Scan for the cell matching the given text and deliver its (x, y) coordinate at center. 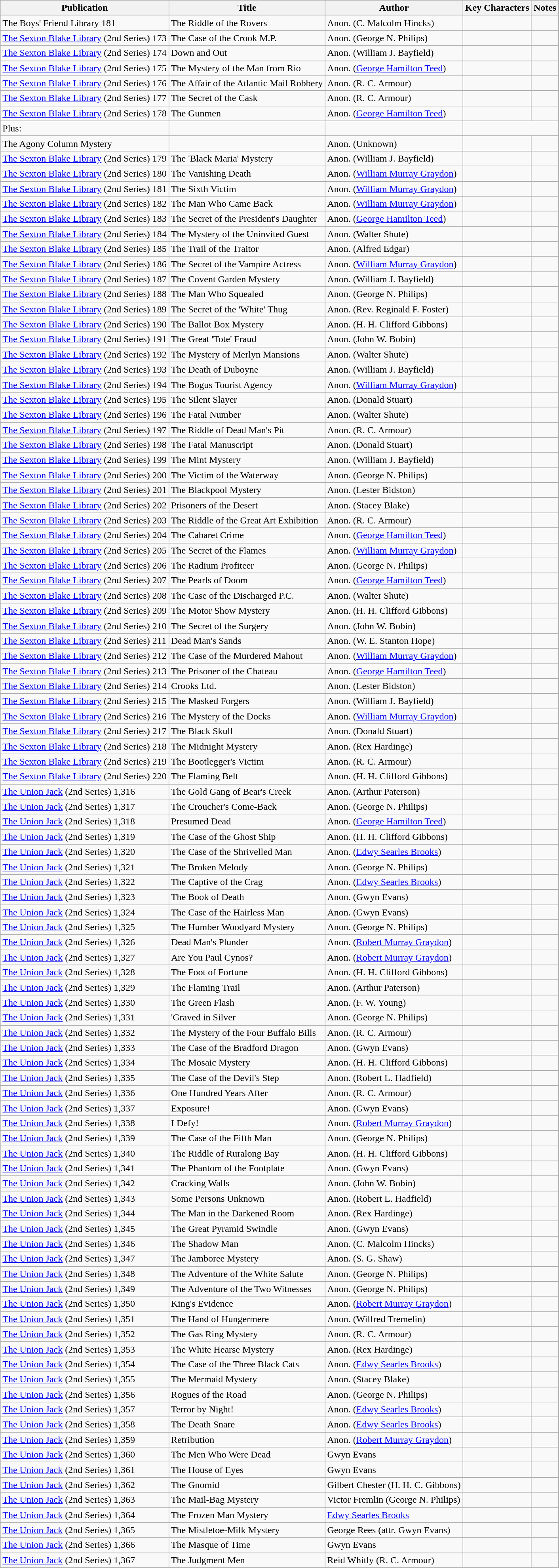
The Union Jack (2nd Series) 1,326 (85, 942)
The Sexton Blake Library (2nd Series) 180 (85, 173)
George Rees (attr. Gwyn Evans) (394, 1530)
The House of Eyes (247, 1470)
Anon. (Alfred Edgar) (394, 249)
The Sexton Blake Library (2nd Series) 181 (85, 189)
Retribution (247, 1440)
The Union Jack (2nd Series) 1,332 (85, 1033)
The Case of the Three Black Cats (247, 1364)
The Sexton Blake Library (2nd Series) 201 (85, 490)
The Union Jack (2nd Series) 1,321 (85, 867)
The Union Jack (2nd Series) 1,359 (85, 1440)
The Sexton Blake Library (2nd Series) 197 (85, 430)
Reid Whitly (R. C. Armour) (394, 1560)
The Sexton Blake Library (2nd Series) 179 (85, 158)
Anon. (Rev. Reginald F. Foster) (394, 309)
The Bogus Tourist Agency (247, 384)
The Boys' Friend Library 181 (85, 23)
The Sexton Blake Library (2nd Series) 178 (85, 113)
The Union Jack (2nd Series) 1,361 (85, 1470)
The Riddle of Ruralong Bay (247, 1153)
The Frozen Man Mystery (247, 1515)
The Sixth Victim (247, 189)
The Union Jack (2nd Series) 1,323 (85, 897)
The Gnomid (247, 1485)
The Mystery of the Man from Rio (247, 68)
The Sexton Blake Library (2nd Series) 185 (85, 249)
The Masked Forgers (247, 701)
The Gunmen (247, 113)
The Sexton Blake Library (2nd Series) 196 (85, 415)
The Men Who Were Dead (247, 1455)
Presumed Dead (247, 822)
The Sexton Blake Library (2nd Series) 211 (85, 641)
The Union Jack (2nd Series) 1,354 (85, 1364)
The Case of the Devil's Step (247, 1078)
The Union Jack (2nd Series) 1,341 (85, 1168)
The Union Jack (2nd Series) 1,347 (85, 1259)
The Union Jack (2nd Series) 1,343 (85, 1199)
The Prisoner of the Chateau (247, 671)
The Sexton Blake Library (2nd Series) 189 (85, 309)
The Sexton Blake Library (2nd Series) 188 (85, 294)
The Union Jack (2nd Series) 1,324 (85, 912)
Rogues of the Road (247, 1394)
Dead Man's Sands (247, 641)
The Death Snare (247, 1425)
The Jamboree Mystery (247, 1259)
The Great 'Tote' Fraud (247, 339)
The Sexton Blake Library (2nd Series) 203 (85, 520)
The Sexton Blake Library (2nd Series) 218 (85, 746)
The Union Jack (2nd Series) 1,364 (85, 1515)
The Sexton Blake Library (2nd Series) 215 (85, 701)
The Man in the Darkened Room (247, 1214)
The Gas Ring Mystery (247, 1334)
The Black Skull (247, 731)
The Book of Death (247, 897)
The Union Jack (2nd Series) 1,336 (85, 1093)
The Union Jack (2nd Series) 1,362 (85, 1485)
The Union Jack (2nd Series) 1,330 (85, 1003)
The Union Jack (2nd Series) 1,353 (85, 1349)
The Death of Duboyne (247, 369)
The Sexton Blake Library (2nd Series) 209 (85, 611)
The Sexton Blake Library (2nd Series) 191 (85, 339)
Anon. (S. G. Shaw) (394, 1259)
The Flaming Trail (247, 988)
The Sexton Blake Library (2nd Series) 220 (85, 776)
Down and Out (247, 53)
One Hundred Years After (247, 1093)
The Union Jack (2nd Series) 1,344 (85, 1214)
The Riddle of the Great Art Exhibition (247, 520)
The Hand of Hungermere (247, 1319)
The Sexton Blake Library (2nd Series) 182 (85, 204)
Anon. (F. W. Young) (394, 1003)
The Secret of the Vampire Actress (247, 264)
The Bootlegger's Victim (247, 761)
Gilbert Chester (H. H. C. Gibbons) (394, 1485)
Victor Fremlin (George N. Philips) (394, 1500)
Exposure! (247, 1108)
Plus: (85, 128)
Dead Man's Plunder (247, 942)
The Man Who Came Back (247, 204)
The Fatal Manuscript (247, 445)
The Sexton Blake Library (2nd Series) 177 (85, 98)
The Sexton Blake Library (2nd Series) 193 (85, 369)
The Sexton Blake Library (2nd Series) 190 (85, 324)
Are You Paul Cynos? (247, 957)
The White Hearse Mystery (247, 1349)
The Sexton Blake Library (2nd Series) 200 (85, 475)
The Union Jack (2nd Series) 1,339 (85, 1138)
The Union Jack (2nd Series) 1,366 (85, 1545)
The Pearls of Doom (247, 580)
The Union Jack (2nd Series) 1,348 (85, 1274)
The Sexton Blake Library (2nd Series) 213 (85, 671)
The Sexton Blake Library (2nd Series) 212 (85, 656)
The Mint Mystery (247, 460)
The Union Jack (2nd Series) 1,318 (85, 822)
The Case of the Murdered Mahout (247, 656)
The Union Jack (2nd Series) 1,367 (85, 1560)
The Midnight Mystery (247, 746)
The Mystery of the Docks (247, 716)
Edwy Searles Brooks (394, 1515)
The Union Jack (2nd Series) 1,322 (85, 882)
The Foot of Fortune (247, 972)
The Sexton Blake Library (2nd Series) 173 (85, 38)
The Case of the Ghost Ship (247, 837)
The Union Jack (2nd Series) 1,337 (85, 1108)
The Secret of the 'White' Thug (247, 309)
The Sexton Blake Library (2nd Series) 206 (85, 565)
The Adventure of the White Salute (247, 1274)
The Sexton Blake Library (2nd Series) 184 (85, 234)
King's Evidence (247, 1304)
The Sexton Blake Library (2nd Series) 186 (85, 264)
Prisoners of the Desert (247, 505)
The Sexton Blake Library (2nd Series) 195 (85, 400)
'Graved in Silver (247, 1018)
The Sexton Blake Library (2nd Series) 187 (85, 279)
The Case of the Discharged P.C. (247, 596)
The Sexton Blake Library (2nd Series) 202 (85, 505)
The Union Jack (2nd Series) 1,355 (85, 1379)
The Riddle of the Rovers (247, 23)
The Masque of Time (247, 1545)
Notes (545, 8)
The Flaming Belt (247, 776)
The Union Jack (2nd Series) 1,350 (85, 1304)
The Union Jack (2nd Series) 1,349 (85, 1289)
The Union Jack (2nd Series) 1,340 (85, 1153)
The Union Jack (2nd Series) 1,325 (85, 927)
The Case of the Bradford Dragon (247, 1048)
The Sexton Blake Library (2nd Series) 205 (85, 550)
The Man Who Squealed (247, 294)
The Sexton Blake Library (2nd Series) 216 (85, 716)
The Sexton Blake Library (2nd Series) 194 (85, 384)
The Mystery of the Uninvited Guest (247, 234)
Cracking Walls (247, 1184)
The Covent Garden Mystery (247, 279)
The Sexton Blake Library (2nd Series) 199 (85, 460)
The Sexton Blake Library (2nd Series) 208 (85, 596)
Author (394, 8)
The Case of the Crook M.P. (247, 38)
The Secret of the Flames (247, 550)
The Mosaic Mystery (247, 1063)
The Union Jack (2nd Series) 1,334 (85, 1063)
The Vanishing Death (247, 173)
The Sexton Blake Library (2nd Series) 217 (85, 731)
The Croucher's Come-Back (247, 807)
The 'Black Maria' Mystery (247, 158)
The Sexton Blake Library (2nd Series) 210 (85, 626)
The Union Jack (2nd Series) 1,356 (85, 1394)
The Green Flash (247, 1003)
The Union Jack (2nd Series) 1,358 (85, 1425)
The Case of the Hairless Man (247, 912)
The Mail-Bag Mystery (247, 1500)
Crooks Ltd. (247, 686)
The Judgment Men (247, 1560)
The Motor Show Mystery (247, 611)
The Union Jack (2nd Series) 1,320 (85, 852)
The Union Jack (2nd Series) 1,363 (85, 1500)
The Case of the Fifth Man (247, 1138)
The Union Jack (2nd Series) 1,345 (85, 1229)
I Defy! (247, 1123)
The Union Jack (2nd Series) 1,342 (85, 1184)
The Secret of the Cask (247, 98)
The Victim of the Waterway (247, 475)
The Union Jack (2nd Series) 1,333 (85, 1048)
The Union Jack (2nd Series) 1,357 (85, 1410)
The Mystery of the Four Buffalo Bills (247, 1033)
The Captive of the Crag (247, 882)
The Union Jack (2nd Series) 1,331 (85, 1018)
Publication (85, 8)
The Union Jack (2nd Series) 1,319 (85, 837)
The Union Jack (2nd Series) 1,329 (85, 988)
The Union Jack (2nd Series) 1,365 (85, 1530)
The Sexton Blake Library (2nd Series) 198 (85, 445)
The Affair of the Atlantic Mail Robbery (247, 83)
Anon. (W. E. Stanton Hope) (394, 641)
The Fatal Number (247, 415)
The Union Jack (2nd Series) 1,327 (85, 957)
The Secret of the President's Daughter (247, 219)
The Humber Woodyard Mystery (247, 927)
Title (247, 8)
Terror by Night! (247, 1410)
The Sexton Blake Library (2nd Series) 204 (85, 535)
The Union Jack (2nd Series) 1,338 (85, 1123)
The Sexton Blake Library (2nd Series) 219 (85, 761)
The Sexton Blake Library (2nd Series) 175 (85, 68)
The Union Jack (2nd Series) 1,346 (85, 1244)
The Union Jack (2nd Series) 1,351 (85, 1319)
The Trail of the Traitor (247, 249)
The Riddle of Dead Man's Pit (247, 430)
The Radium Profiteer (247, 565)
The Silent Slayer (247, 400)
The Sexton Blake Library (2nd Series) 207 (85, 580)
The Phantom of the Footplate (247, 1168)
The Mystery of Merlyn Mansions (247, 354)
The Sexton Blake Library (2nd Series) 214 (85, 686)
The Union Jack (2nd Series) 1,328 (85, 972)
The Mistletoe-Milk Mystery (247, 1530)
The Blackpool Mystery (247, 490)
The Union Jack (2nd Series) 1,352 (85, 1334)
The Mermaid Mystery (247, 1379)
The Secret of the Surgery (247, 626)
The Union Jack (2nd Series) 1,317 (85, 807)
The Sexton Blake Library (2nd Series) 176 (85, 83)
The Case of the Shrivelled Man (247, 852)
The Union Jack (2nd Series) 1,335 (85, 1078)
The Union Jack (2nd Series) 1,360 (85, 1455)
The Broken Melody (247, 867)
The Agony Column Mystery (85, 143)
The Union Jack (2nd Series) 1,316 (85, 792)
Anon. (Wilfred Tremelin) (394, 1319)
Some Persons Unknown (247, 1199)
The Shadow Man (247, 1244)
The Great Pyramid Swindle (247, 1229)
Anon. (Unknown) (394, 143)
The Adventure of the Two Witnesses (247, 1289)
The Sexton Blake Library (2nd Series) 174 (85, 53)
The Cabaret Crime (247, 535)
The Sexton Blake Library (2nd Series) 192 (85, 354)
Key Characters (497, 8)
The Gold Gang of Bear's Creek (247, 792)
The Sexton Blake Library (2nd Series) 183 (85, 219)
The Ballot Box Mystery (247, 324)
